Detect which cell encompasses the target text, then output its [x, y] center coordinate. 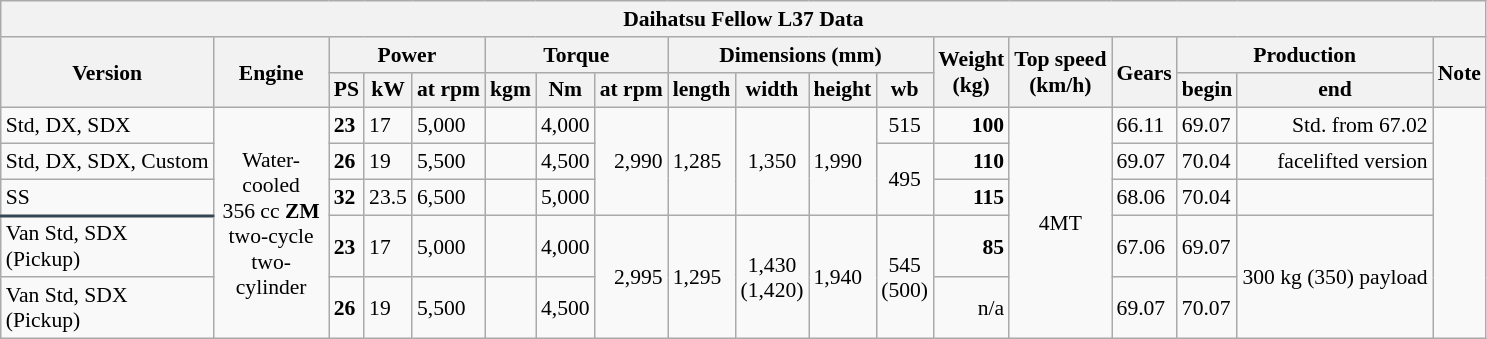
PS [346, 90]
kW [388, 90]
Gears [1144, 72]
Std, DX, SDX, Custom [108, 162]
23.5 [388, 197]
Note [1460, 72]
wb [904, 90]
Production [1305, 55]
1,430 (1,420) [772, 278]
68.06 [1144, 197]
Weight (kg) [971, 72]
SS [108, 197]
110 [971, 162]
545 (500) [904, 278]
Std. from 67.02 [1334, 126]
Top speed (km/h) [1060, 72]
Water-cooled 356 cc ZM two-cycle two-cylinder [272, 224]
66.11 [1144, 126]
115 [971, 197]
495 [904, 180]
Torque [576, 55]
begin [1208, 90]
facelifted version [1334, 162]
Nm [566, 90]
4MT [1060, 224]
67.06 [1144, 247]
length [702, 90]
end [1334, 90]
1,285 [702, 162]
300 kg (350) payload [1334, 278]
32 [346, 197]
Engine [272, 72]
2,995 [632, 278]
2,990 [632, 162]
1,350 [772, 162]
height [842, 90]
6,500 [448, 197]
100 [971, 126]
1,295 [702, 278]
Std, DX, SDX [108, 126]
1,990 [842, 162]
Dimensions (mm) [800, 55]
kgm [510, 90]
Power [407, 55]
70.07 [1208, 308]
1,940 [842, 278]
Version [108, 72]
Daihatsu Fellow L37 Data [744, 19]
85 [971, 247]
width [772, 90]
n/a [971, 308]
515 [904, 126]
